Capture the cell that displays the provided text and extract its [X, Y] central coordinate. 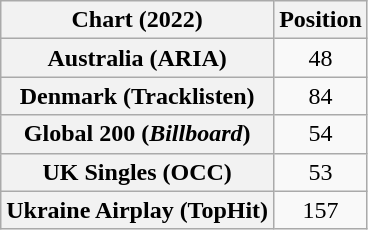
48 [321, 58]
84 [321, 96]
157 [321, 210]
Global 200 (Billboard) [138, 134]
Australia (ARIA) [138, 58]
Position [321, 20]
Ukraine Airplay (TopHit) [138, 210]
53 [321, 172]
54 [321, 134]
Chart (2022) [138, 20]
UK Singles (OCC) [138, 172]
Denmark (Tracklisten) [138, 96]
